Return the [x, y] coordinate for the center point of the cell that contains the specified text.  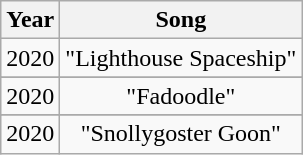
Song [181, 20]
"Lighthouse Spaceship" [181, 58]
"Fadoodle" [181, 96]
Year [30, 20]
"Snollygoster Goon" [181, 134]
